Capture the cell that displays the provided text and extract its (x, y) central coordinate. 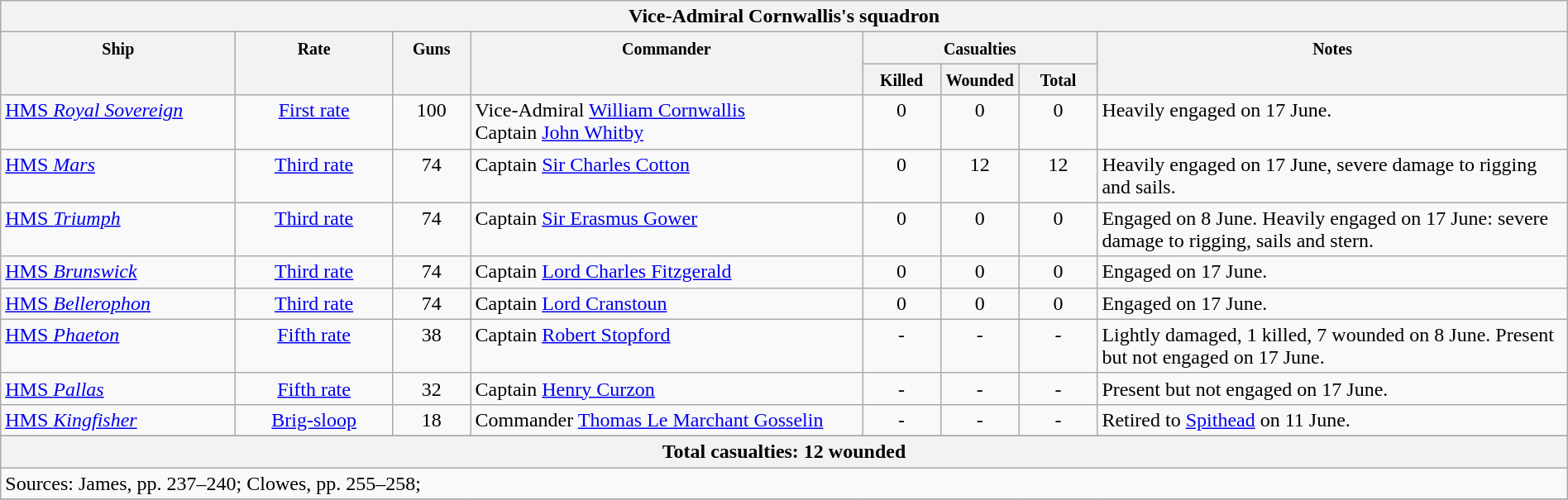
Notes (1332, 64)
Heavily engaged on 17 June. (1332, 122)
HMS Mars (118, 175)
Killed (901, 79)
Wounded (979, 79)
Present but not engaged on 17 June. (1332, 388)
Retired to Spithead on 11 June. (1332, 420)
HMS Bellerophon (118, 303)
Engaged on 8 June. Heavily engaged on 17 June: severe damage to rigging, sails and stern. (1332, 230)
Total (1059, 79)
Rate (314, 64)
HMS Brunswick (118, 272)
Vice-Admiral William CornwallisCaptain John Whitby (667, 122)
32 (432, 388)
Captain Robert Stopford (667, 345)
Brig-sloop (314, 420)
Captain Sir Erasmus Gower (667, 230)
HMS Kingfisher (118, 420)
Captain Lord Cranstoun (667, 303)
38 (432, 345)
Commander (667, 64)
First rate (314, 122)
Heavily engaged on 17 June, severe damage to rigging and sails. (1332, 175)
Commander Thomas Le Marchant Gosselin (667, 420)
HMS Triumph (118, 230)
Sources: James, pp. 237–240; Clowes, pp. 255–258; (784, 483)
Captain Henry Curzon (667, 388)
Captain Sir Charles Cotton (667, 175)
Guns (432, 64)
HMS Phaeton (118, 345)
18 (432, 420)
HMS Pallas (118, 388)
Casualties (980, 48)
Vice-Admiral Cornwallis's squadron (784, 17)
100 (432, 122)
Captain Lord Charles Fitzgerald (667, 272)
Total casualties: 12 wounded (784, 451)
HMS Royal Sovereign (118, 122)
Ship (118, 64)
Lightly damaged, 1 killed, 7 wounded on 8 June. Present but not engaged on 17 June. (1332, 345)
